Find where the given text appears and provide that cell's center as [X, Y] coordinate. 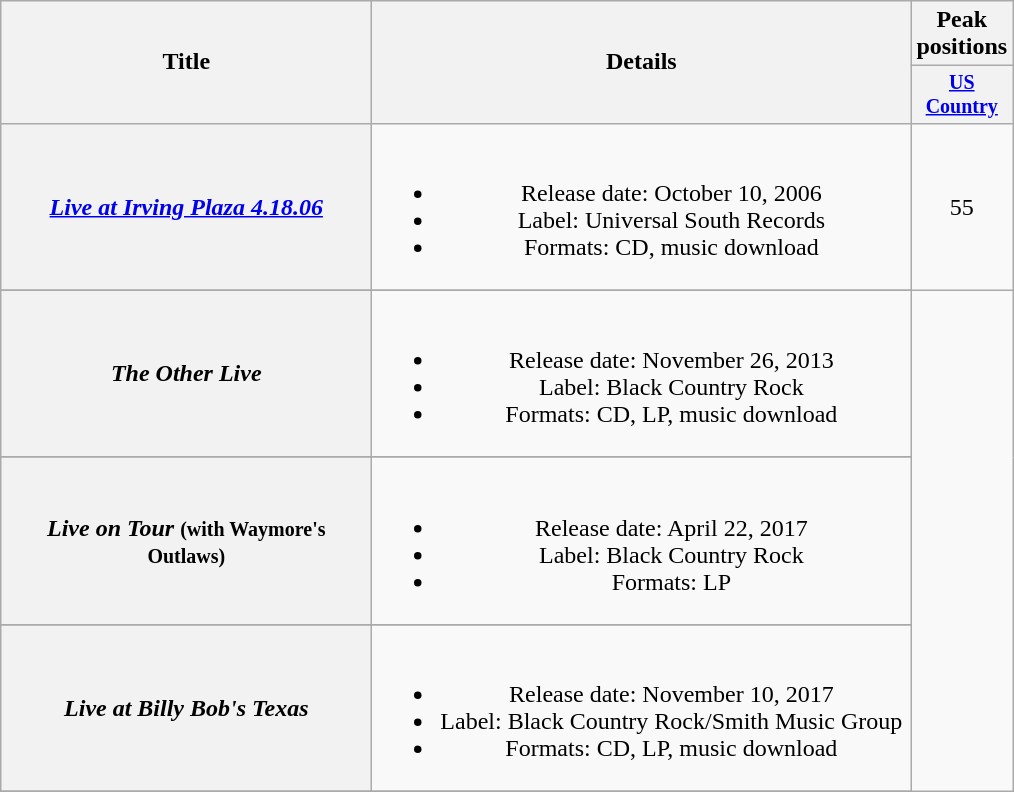
Details [642, 62]
Release date: October 10, 2006Label: Universal South RecordsFormats: CD, music download [642, 206]
Release date: November 26, 2013Label: Black Country RockFormats: CD, LP, music download [642, 374]
Peak positions [962, 34]
Title [186, 62]
Live on Tour (with Waymore's Outlaws) [186, 540]
US Country [962, 94]
55 [962, 206]
The Other Live [186, 374]
Live at Irving Plaza 4.18.06 [186, 206]
Release date: April 22, 2017Label: Black Country RockFormats: LP [642, 540]
Live at Billy Bob's Texas [186, 708]
Release date: November 10, 2017Label: Black Country Rock/Smith Music GroupFormats: CD, LP, music download [642, 708]
